Extract the (X, Y) coordinate from the center of the cell holding the provided text.  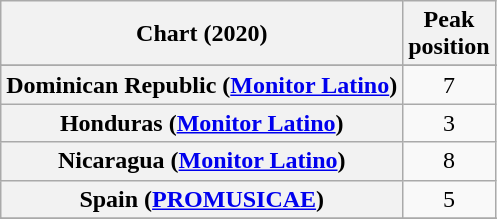
Dominican Republic (Monitor Latino) (202, 85)
Honduras (Monitor Latino) (202, 123)
5 (449, 199)
Nicaragua (Monitor Latino) (202, 161)
Spain (PROMUSICAE) (202, 199)
Peakposition (449, 34)
7 (449, 85)
8 (449, 161)
3 (449, 123)
Chart (2020) (202, 34)
